Extract the (X, Y) coordinate from the center of the cell holding the provided text.  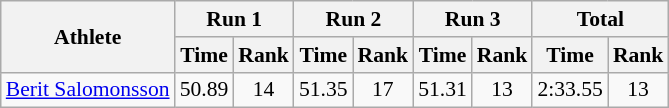
2:33.55 (570, 90)
50.89 (204, 90)
51.31 (442, 90)
51.35 (324, 90)
14 (264, 90)
Run 2 (354, 19)
Run 1 (234, 19)
Run 3 (472, 19)
Athlete (88, 36)
Berit Salomonsson (88, 90)
17 (384, 90)
Total (600, 19)
